Scan for the cell matching the given text and deliver its (x, y) coordinate at center. 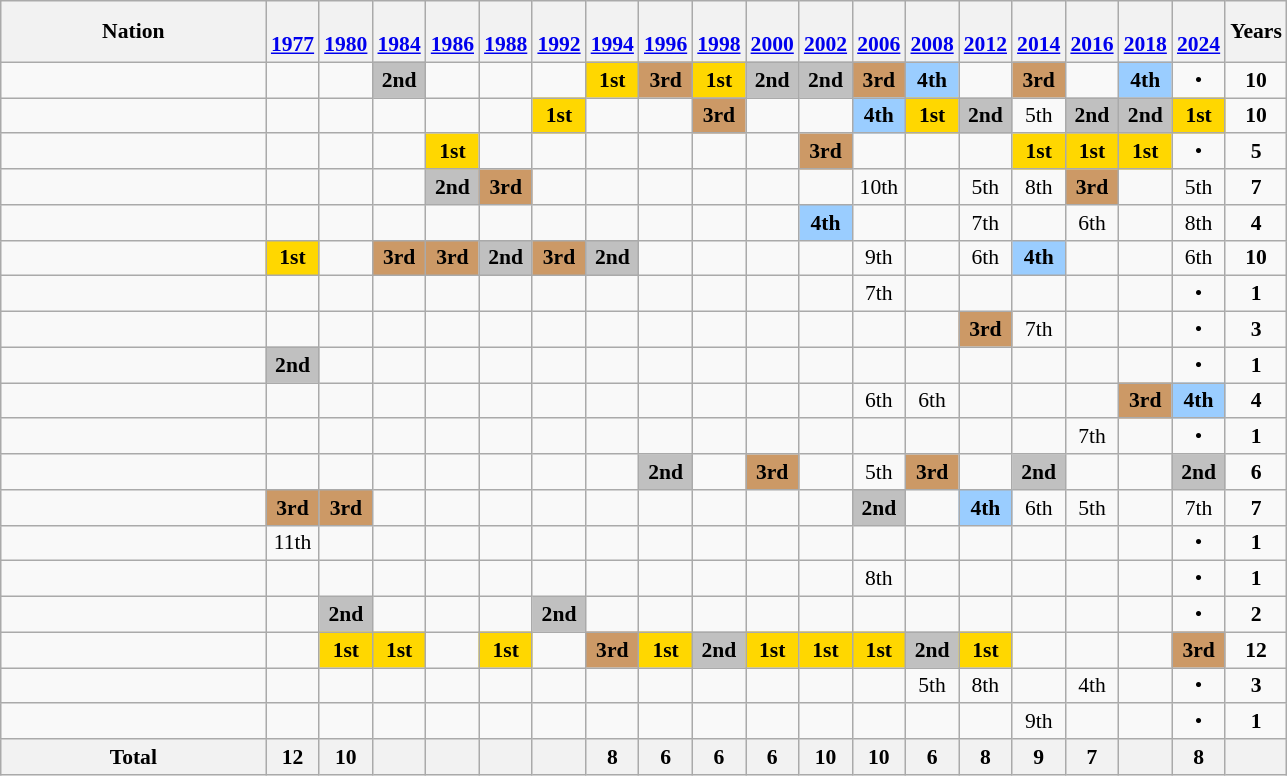
1977 (292, 32)
2014 (1038, 32)
Years (1256, 32)
2008 (932, 32)
1998 (718, 32)
Nation (134, 32)
10th (878, 187)
2024 (1198, 32)
1992 (558, 32)
2012 (986, 32)
1988 (506, 32)
1994 (612, 32)
9 (1038, 757)
2000 (772, 32)
1984 (398, 32)
5 (1256, 152)
2016 (1092, 32)
Total (134, 757)
1996 (666, 32)
2006 (878, 32)
2002 (826, 32)
1986 (452, 32)
2 (1256, 615)
1980 (346, 32)
11th (292, 543)
2018 (1146, 32)
